Provide the (X, Y) coordinate of the cell's center where the given text is located.  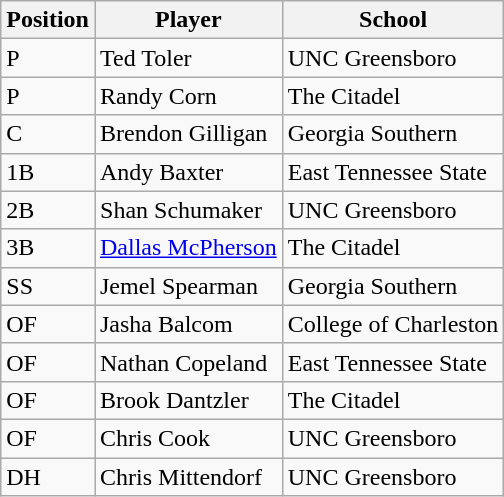
College of Charleston (393, 324)
Chris Mittendorf (188, 477)
Brendon Gilligan (188, 134)
Dallas McPherson (188, 248)
1B (48, 172)
Randy Corn (188, 96)
Nathan Copeland (188, 362)
Brook Dantzler (188, 400)
3B (48, 248)
Andy Baxter (188, 172)
2B (48, 210)
Ted Toler (188, 58)
Chris Cook (188, 438)
C (48, 134)
SS (48, 286)
Shan Schumaker (188, 210)
Jemel Spearman (188, 286)
Jasha Balcom (188, 324)
Player (188, 20)
School (393, 20)
DH (48, 477)
Position (48, 20)
